Find where the given text appears and provide that cell's center as (X, Y) coordinate. 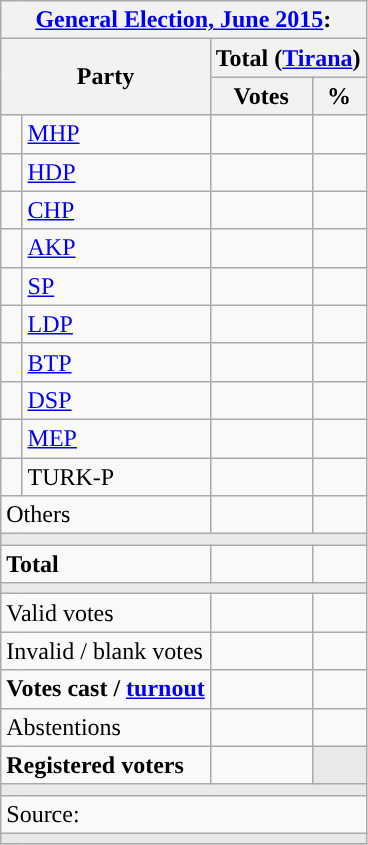
MHP (116, 134)
LDP (116, 324)
Total (Tirana) (288, 58)
CHP (116, 210)
SP (116, 286)
Votes cast / turnout (106, 689)
Invalid / blank votes (106, 651)
Valid votes (106, 613)
Votes (261, 96)
MEP (116, 438)
AKP (116, 248)
Abstentions (106, 727)
HDP (116, 172)
% (339, 96)
TURK-P (116, 477)
BTP (116, 362)
Source: (184, 814)
Others (106, 515)
DSP (116, 400)
Total (106, 564)
General Election, June 2015: (184, 20)
Party (106, 77)
Registered voters (106, 765)
